Extract the (X, Y) coordinate from the center of the cell holding the provided text.  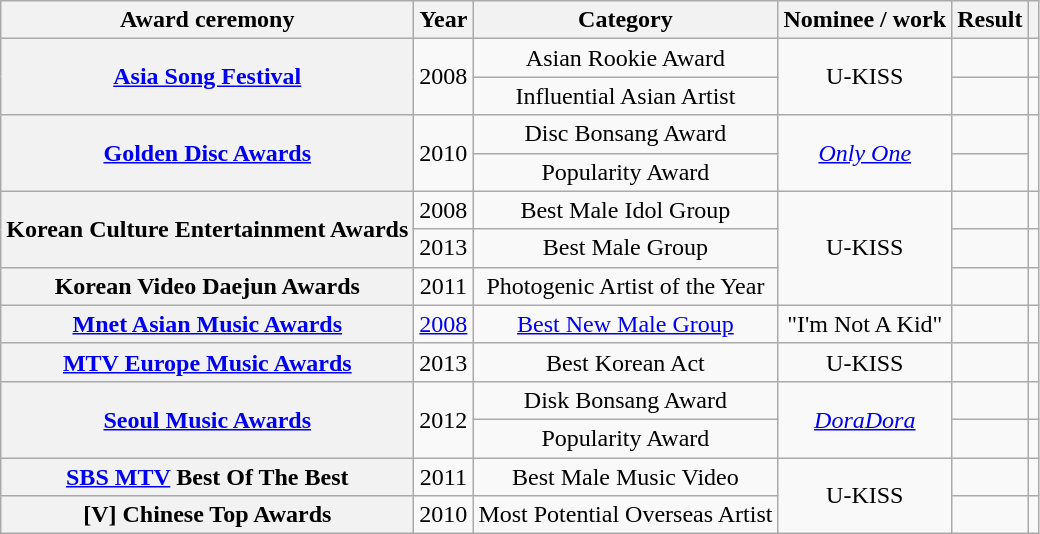
MTV Europe Music Awards (208, 362)
Korean Video Daejun Awards (208, 286)
Photogenic Artist of the Year (626, 286)
Best Korean Act (626, 362)
Best Male Music Video (626, 477)
Asia Song Festival (208, 77)
Result (990, 20)
Disc Bonsang Award (626, 134)
Seoul Music Awards (208, 419)
Nominee / work (865, 20)
Mnet Asian Music Awards (208, 324)
Best Male Group (626, 248)
Best Male Idol Group (626, 210)
Most Potential Overseas Artist (626, 515)
Only One (865, 153)
Best New Male Group (626, 324)
2012 (444, 419)
Asian Rookie Award (626, 58)
[V] Chinese Top Awards (208, 515)
Golden Disc Awards (208, 153)
Award ceremony (208, 20)
"I'm Not A Kid" (865, 324)
DoraDora (865, 419)
Year (444, 20)
Category (626, 20)
Disk Bonsang Award (626, 400)
Korean Culture Entertainment Awards (208, 229)
Influential Asian Artist (626, 96)
SBS MTV Best Of The Best (208, 477)
